Pinpoint the cell where the given text exists, returning its (X, Y) midpoint coordinate. 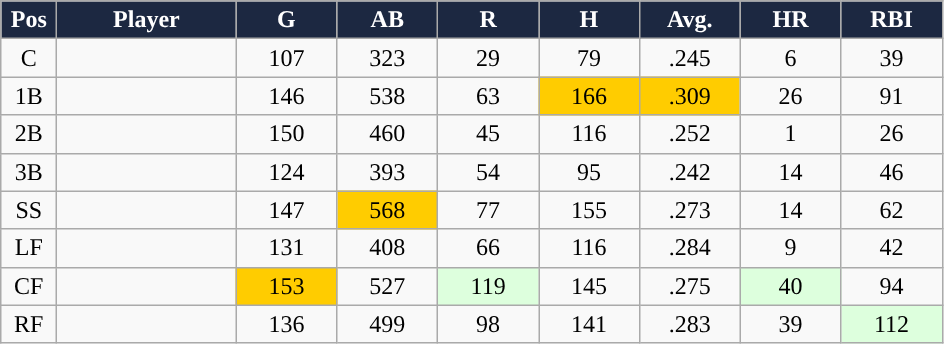
499 (388, 324)
46 (892, 172)
91 (892, 96)
54 (488, 172)
77 (488, 210)
AB (388, 20)
62 (892, 210)
146 (286, 96)
147 (286, 210)
1B (29, 96)
166 (590, 96)
RBI (892, 20)
3B (29, 172)
9 (790, 248)
.275 (690, 286)
145 (590, 286)
.252 (690, 134)
119 (488, 286)
LF (29, 248)
568 (388, 210)
95 (590, 172)
153 (286, 286)
42 (892, 248)
124 (286, 172)
SS (29, 210)
HR (790, 20)
Player (146, 20)
155 (590, 210)
112 (892, 324)
H (590, 20)
136 (286, 324)
94 (892, 286)
107 (286, 58)
Avg. (690, 20)
393 (388, 172)
.273 (690, 210)
RF (29, 324)
460 (388, 134)
141 (590, 324)
.284 (690, 248)
538 (388, 96)
.283 (690, 324)
63 (488, 96)
98 (488, 324)
150 (286, 134)
29 (488, 58)
.245 (690, 58)
1 (790, 134)
323 (388, 58)
66 (488, 248)
Pos (29, 20)
CF (29, 286)
.309 (690, 96)
45 (488, 134)
527 (388, 286)
R (488, 20)
79 (590, 58)
.242 (690, 172)
131 (286, 248)
G (286, 20)
408 (388, 248)
C (29, 58)
2B (29, 134)
6 (790, 58)
40 (790, 286)
